Capture the cell that displays the provided text and extract its [X, Y] central coordinate. 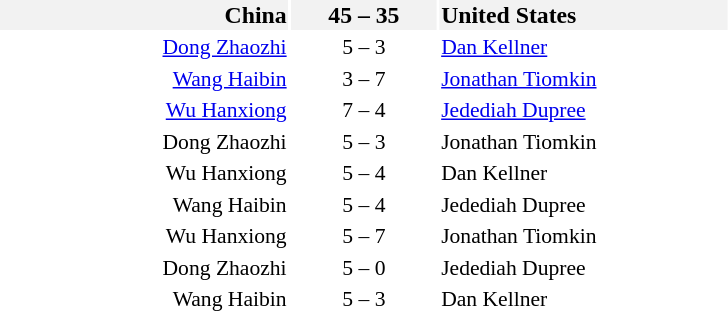
China [144, 15]
7 – 4 [364, 110]
United States [584, 15]
45 – 35 [364, 15]
5 – 0 [364, 268]
5 – 7 [364, 236]
3 – 7 [364, 78]
